Return [x, y] of the center of cell containing provided text 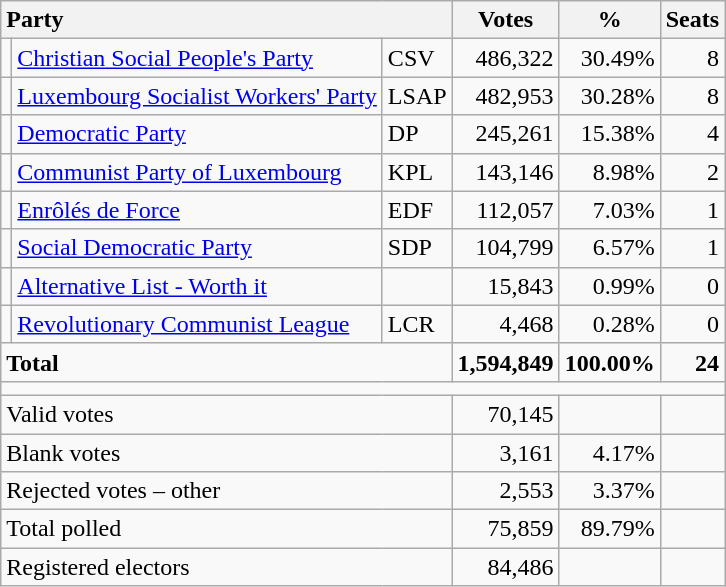
30.49% [610, 58]
Rejected votes – other [226, 491]
75,859 [506, 529]
8.98% [610, 172]
7.03% [610, 210]
0.28% [610, 324]
0.99% [610, 286]
112,057 [506, 210]
30.28% [610, 96]
3,161 [506, 453]
1,594,849 [506, 362]
Revolutionary Communist League [198, 324]
Alternative List - Worth it [198, 286]
84,486 [506, 567]
KPL [417, 172]
3.37% [610, 491]
Valid votes [226, 414]
Luxembourg Socialist Workers' Party [198, 96]
Democratic Party [198, 134]
EDF [417, 210]
DP [417, 134]
143,146 [506, 172]
Christian Social People's Party [198, 58]
Party [226, 20]
70,145 [506, 414]
SDP [417, 248]
CSV [417, 58]
15,843 [506, 286]
LCR [417, 324]
104,799 [506, 248]
24 [692, 362]
100.00% [610, 362]
% [610, 20]
Total [226, 362]
15.38% [610, 134]
Communist Party of Luxembourg [198, 172]
4 [692, 134]
2 [692, 172]
Enrôlés de Force [198, 210]
6.57% [610, 248]
4,468 [506, 324]
486,322 [506, 58]
4.17% [610, 453]
LSAP [417, 96]
Seats [692, 20]
245,261 [506, 134]
89.79% [610, 529]
Social Democratic Party [198, 248]
Blank votes [226, 453]
Registered electors [226, 567]
Votes [506, 20]
482,953 [506, 96]
Total polled [226, 529]
2,553 [506, 491]
